Pinpoint the cell where the given text exists, returning its [X, Y] midpoint coordinate. 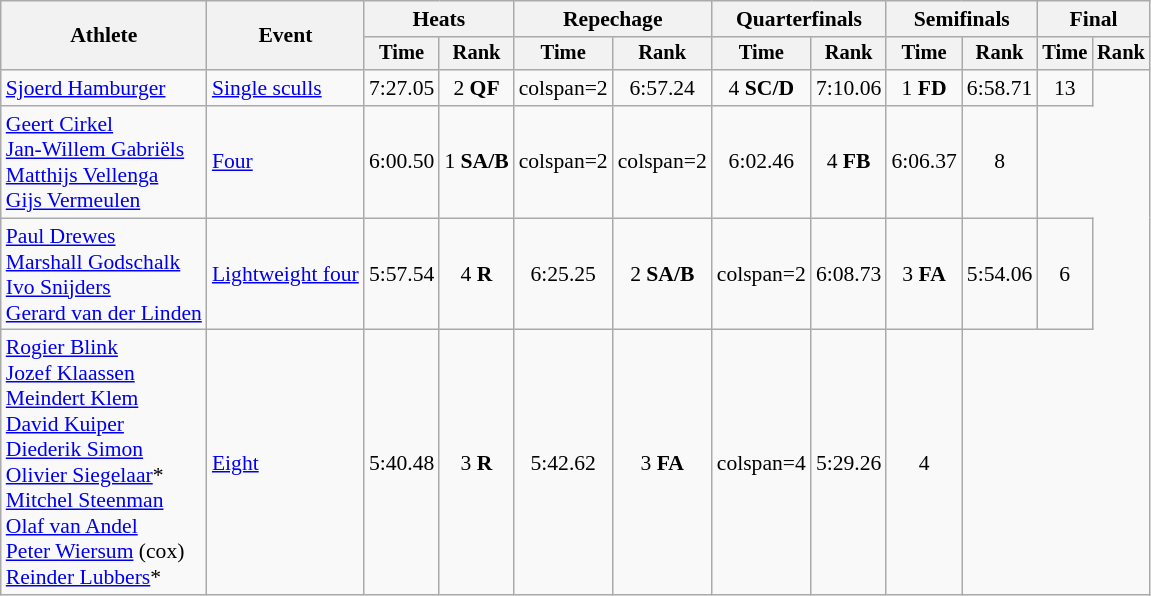
Paul DrewesMarshall GodschalkIvo SnijdersGerard van der Linden [104, 274]
6:02.46 [762, 162]
3 R [476, 462]
6 [1064, 274]
7:10.06 [848, 88]
Heats [439, 19]
4 SC/D [762, 88]
Athlete [104, 36]
7:27.05 [402, 88]
Quarterfinals [800, 19]
5:40.48 [402, 462]
Lightweight four [286, 274]
6:06.37 [924, 162]
Eight [286, 462]
5:29.26 [848, 462]
6:08.73 [848, 274]
1 FD [924, 88]
Sjoerd Hamburger [104, 88]
Semifinals [962, 19]
1 SA/B [476, 162]
4 [924, 462]
Geert CirkelJan-Willem GabriëlsMatthijs VellengaGijs Vermeulen [104, 162]
Repechage [613, 19]
5:54.06 [1000, 274]
13 [1064, 88]
4 R [476, 274]
2 QF [476, 88]
colspan=4 [762, 462]
6:25.25 [564, 274]
2 SA/B [662, 274]
5:57.54 [402, 274]
6:57.24 [662, 88]
5:42.62 [564, 462]
6:00.50 [402, 162]
8 [1000, 162]
Final [1093, 19]
Single sculls [286, 88]
Four [286, 162]
6:58.71 [1000, 88]
4 FB [848, 162]
Event [286, 36]
